From the cell containing the given text, extract its center point as (X, Y) coordinate. 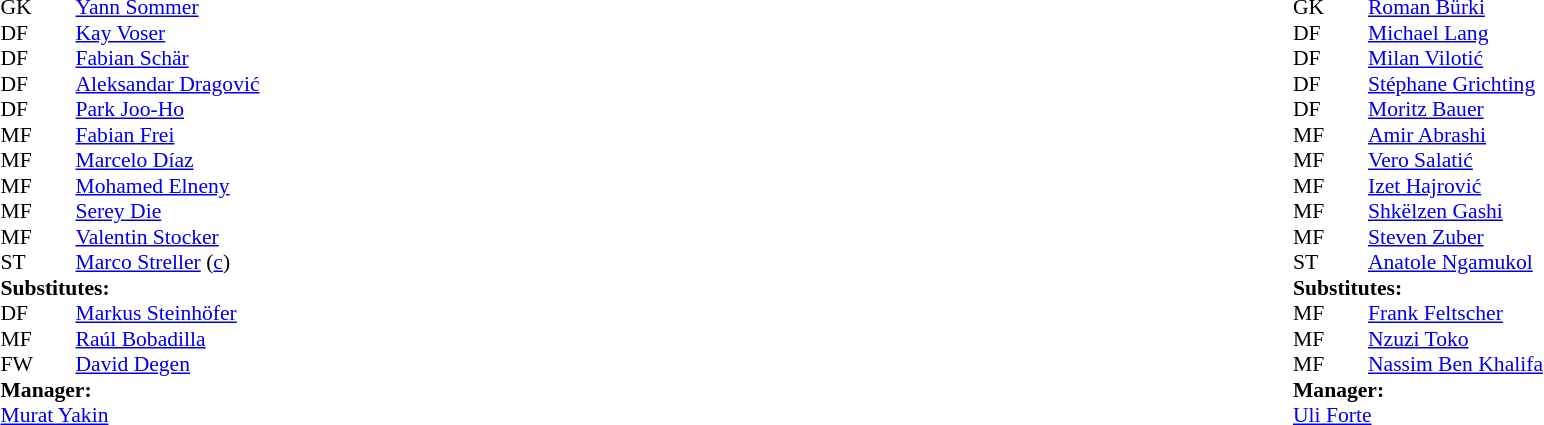
Fabian Frei (168, 135)
Marco Streller (c) (168, 263)
Mohamed Elneny (168, 186)
Amir Abrashi (1456, 135)
Serey Die (168, 211)
Michael Lang (1456, 33)
Nassim Ben Khalifa (1456, 365)
Fabian Schär (168, 59)
Kay Voser (168, 33)
Shkëlzen Gashi (1456, 211)
Anatole Ngamukol (1456, 263)
Steven Zuber (1456, 237)
Nzuzi Toko (1456, 339)
Frank Feltscher (1456, 313)
David Degen (168, 365)
Vero Salatić (1456, 161)
Park Joo-Ho (168, 109)
Aleksandar Dragović (168, 84)
Moritz Bauer (1456, 109)
Markus Steinhöfer (168, 313)
Milan Vilotić (1456, 59)
Valentin Stocker (168, 237)
Raúl Bobadilla (168, 339)
Stéphane Grichting (1456, 84)
Izet Hajrović (1456, 186)
FW (19, 365)
Marcelo Díaz (168, 161)
